Extract the [X, Y] coordinate from the center of the cell holding the provided text.  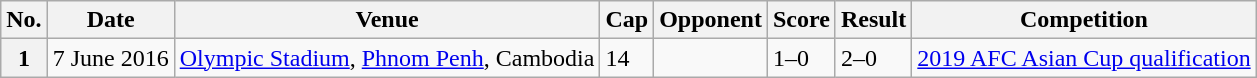
2019 AFC Asian Cup qualification [1084, 58]
1 [24, 58]
Olympic Stadium, Phnom Penh, Cambodia [387, 58]
Cap [627, 20]
Date [110, 20]
2–0 [873, 58]
Venue [387, 20]
14 [627, 58]
No. [24, 20]
7 June 2016 [110, 58]
Competition [1084, 20]
1–0 [801, 58]
Result [873, 20]
Score [801, 20]
Opponent [711, 20]
